Search for the cell housing the specified text and yield its (x, y) center coordinate. 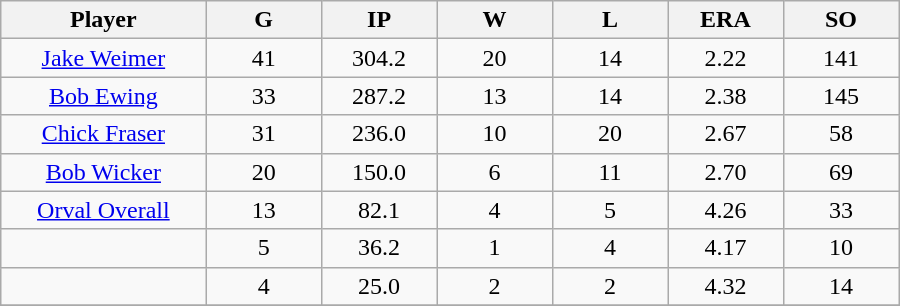
G (264, 20)
141 (841, 58)
41 (264, 58)
287.2 (378, 96)
58 (841, 134)
2.22 (726, 58)
1 (494, 248)
2.70 (726, 172)
2.67 (726, 134)
36.2 (378, 248)
IP (378, 20)
25.0 (378, 286)
Bob Ewing (104, 96)
Bob Wicker (104, 172)
Player (104, 20)
31 (264, 134)
11 (610, 172)
145 (841, 96)
4.17 (726, 248)
ERA (726, 20)
SO (841, 20)
Orval Overall (104, 210)
Jake Weimer (104, 58)
L (610, 20)
82.1 (378, 210)
4.32 (726, 286)
6 (494, 172)
W (494, 20)
4.26 (726, 210)
Chick Fraser (104, 134)
69 (841, 172)
2.38 (726, 96)
150.0 (378, 172)
304.2 (378, 58)
236.0 (378, 134)
